Search for the cell housing the specified text and yield its [X, Y] center coordinate. 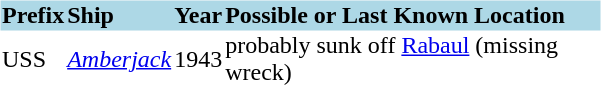
Ship [120, 15]
Prefix [32, 15]
Year [198, 15]
Possible or Last Known Location [412, 15]
